Return (X, Y) of the center of cell containing provided text 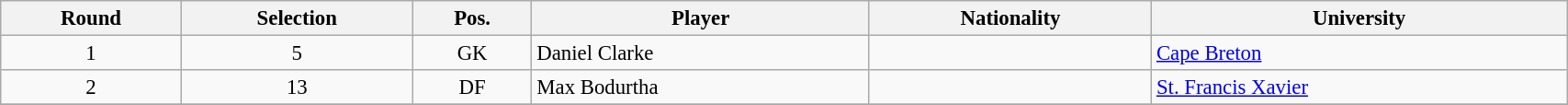
Round (92, 18)
Cape Breton (1359, 53)
Pos. (472, 18)
2 (92, 87)
Max Bodurtha (700, 87)
Player (700, 18)
DF (472, 87)
Daniel Clarke (700, 53)
5 (297, 53)
St. Francis Xavier (1359, 87)
GK (472, 53)
University (1359, 18)
Selection (297, 18)
Nationality (1010, 18)
13 (297, 87)
1 (92, 53)
